Search for the cell housing the specified text and yield its [x, y] center coordinate. 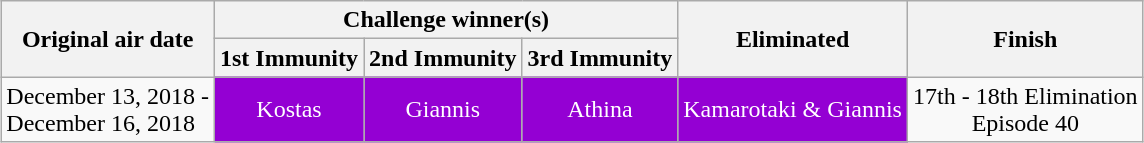
Kostas [288, 110]
Eliminated [793, 39]
2nd Immunity [443, 58]
17th - 18th Elimination Episode 40 [1025, 110]
Giannis [443, 110]
Finish [1025, 39]
3rd Immunity [600, 58]
Athina [600, 110]
1st Immunity [288, 58]
Kamarotaki & Giannis [793, 110]
December 13, 2018 -December 16, 2018 [108, 110]
Original air date [108, 39]
Challenge winner(s) [446, 20]
